Output the (X, Y) coordinate of the center of the cell containing the given text.  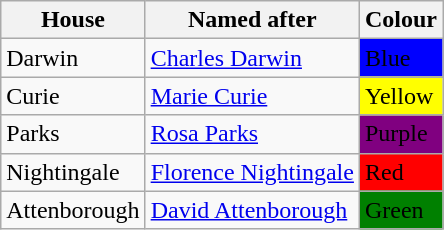
Red (400, 172)
Purple (400, 134)
Colour (400, 20)
Marie Curie (252, 96)
Florence Nightingale (252, 172)
Named after (252, 20)
Rosa Parks (252, 134)
Yellow (400, 96)
House (73, 20)
Attenborough (73, 210)
Parks (73, 134)
Darwin (73, 58)
David Attenborough (252, 210)
Blue (400, 58)
Curie (73, 96)
Green (400, 210)
Charles Darwin (252, 58)
Nightingale (73, 172)
